Search for the cell housing the specified text and yield its (x, y) center coordinate. 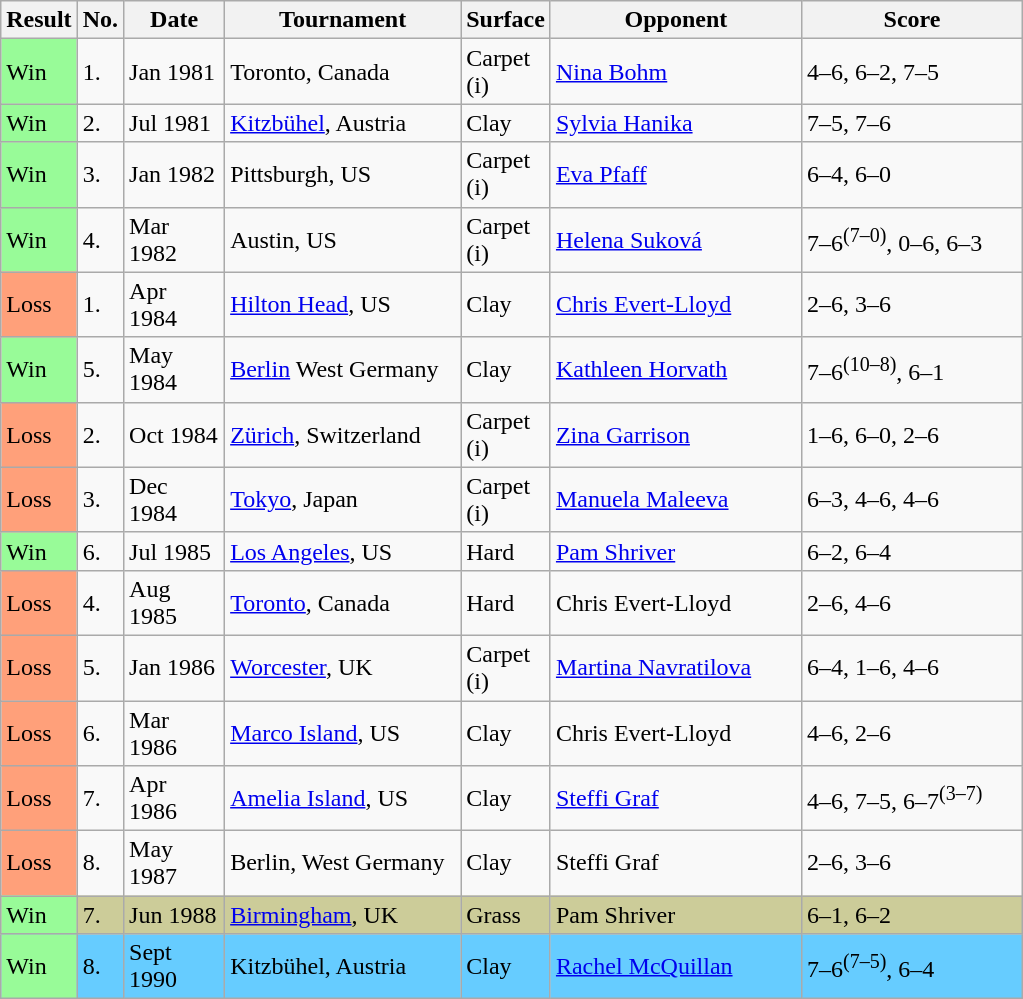
6–4, 6–0 (912, 174)
May 1984 (174, 370)
7–6(7–5), 6–4 (912, 966)
1–6, 6–0, 2–6 (912, 434)
Result (39, 20)
Zürich, Switzerland (343, 434)
May 1987 (174, 864)
7–5, 7–6 (912, 123)
6–2, 6–4 (912, 551)
4–6, 2–6 (912, 732)
Birmingham, UK (343, 915)
Jan 1986 (174, 668)
Kathleen Horvath (676, 370)
Mar 1986 (174, 732)
Score (912, 20)
7–6(7–0), 0–6, 6–3 (912, 240)
Manuela Maleeva (676, 500)
Marco Island, US (343, 732)
Berlin, West Germany (343, 864)
4–6, 6–2, 7–5 (912, 72)
Worcester, UK (343, 668)
Jan 1982 (174, 174)
6–1, 6–2 (912, 915)
Jul 1985 (174, 551)
Jul 1981 (174, 123)
Austin, US (343, 240)
Opponent (676, 20)
Hilton Head, US (343, 304)
Martina Navratilova (676, 668)
Helena Suková (676, 240)
Berlin West Germany (343, 370)
Pittsburgh, US (343, 174)
Tournament (343, 20)
Jan 1981 (174, 72)
Date (174, 20)
Tokyo, Japan (343, 500)
7–6(10–8), 6–1 (912, 370)
Zina Garrison (676, 434)
Sept 1990 (174, 966)
No. (100, 20)
Apr 1984 (174, 304)
Jun 1988 (174, 915)
Mar 1982 (174, 240)
6–3, 4–6, 4–6 (912, 500)
Dec 1984 (174, 500)
Surface (506, 20)
Apr 1986 (174, 798)
Oct 1984 (174, 434)
Sylvia Hanika (676, 123)
Eva Pfaff (676, 174)
6–4, 1–6, 4–6 (912, 668)
Amelia Island, US (343, 798)
Rachel McQuillan (676, 966)
Nina Bohm (676, 72)
4–6, 7–5, 6–7(3–7) (912, 798)
2–6, 4–6 (912, 602)
Aug 1985 (174, 602)
Grass (506, 915)
Los Angeles, US (343, 551)
